Extract the [x, y] coordinate from the center of the cell holding the provided text.  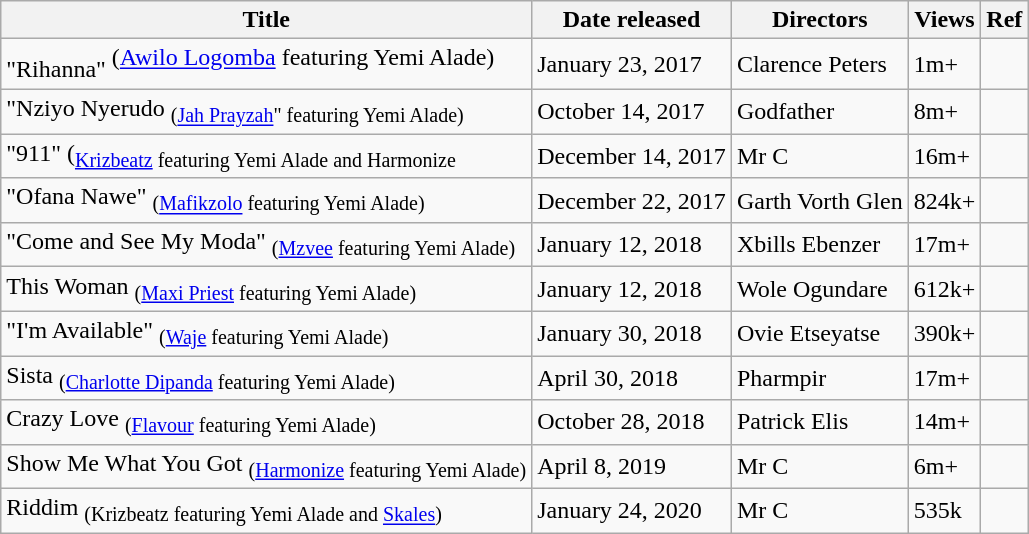
1m+ [944, 64]
December 22, 2017 [632, 200]
14m+ [944, 422]
Ovie Etseyatse [820, 333]
Riddim (Krizbeatz featuring Yemi Alade and Skales) [266, 511]
8m+ [944, 111]
16m+ [944, 156]
"Come and See My Moda" (Mzvee featuring Yemi Alade) [266, 244]
612k+ [944, 289]
"Ofana Nawe" (Mafikzolo featuring Yemi Alade) [266, 200]
October 14, 2017 [632, 111]
Title [266, 20]
April 8, 2019 [632, 466]
"Rihanna" (Awilo Logomba featuring Yemi Alade) [266, 64]
Date released [632, 20]
December 14, 2017 [632, 156]
April 30, 2018 [632, 378]
Sista (Charlotte Dipanda featuring Yemi Alade) [266, 378]
"911" (Krizbeatz featuring Yemi Alade and Harmonize [266, 156]
"I'm Available" (Waje featuring Yemi Alade) [266, 333]
Wole Ogundare [820, 289]
824k+ [944, 200]
535k [944, 511]
Crazy Love (Flavour featuring Yemi Alade) [266, 422]
Godfather [820, 111]
Show Me What You Got (Harmonize featuring Yemi Alade) [266, 466]
"Nziyo Nyerudo (Jah Prayzah" featuring Yemi Alade) [266, 111]
January 30, 2018 [632, 333]
Clarence Peters [820, 64]
Xbills Ebenzer [820, 244]
This Woman (Maxi Priest featuring Yemi Alade) [266, 289]
Ref [1004, 20]
January 24, 2020 [632, 511]
Garth Vorth Glen [820, 200]
6m+ [944, 466]
Views [944, 20]
October 28, 2018 [632, 422]
Pharmpir [820, 378]
Patrick Elis [820, 422]
Directors [820, 20]
January 23, 2017 [632, 64]
390k+ [944, 333]
